Locate the cell with the specified text and output its (x, y) center coordinate. 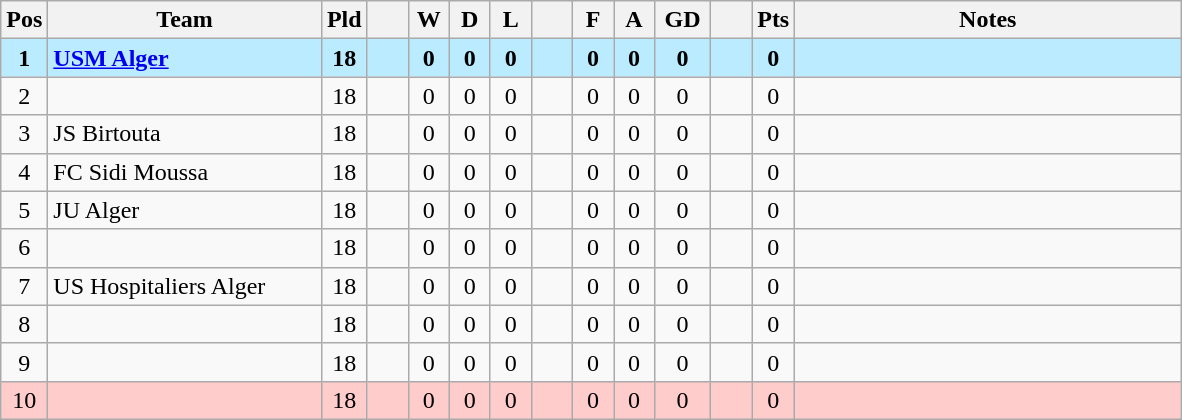
2 (24, 96)
USM Alger (185, 58)
10 (24, 400)
Pts (774, 20)
W (428, 20)
5 (24, 210)
FC Sidi Moussa (185, 172)
A (634, 20)
US Hospitaliers Alger (185, 286)
JU Alger (185, 210)
Pld (344, 20)
F (592, 20)
L (510, 20)
1 (24, 58)
7 (24, 286)
8 (24, 324)
D (470, 20)
3 (24, 134)
9 (24, 362)
4 (24, 172)
Team (185, 20)
JS Birtouta (185, 134)
Notes (988, 20)
6 (24, 248)
Pos (24, 20)
GD (683, 20)
